Capture the cell that displays the provided text and extract its [x, y] central coordinate. 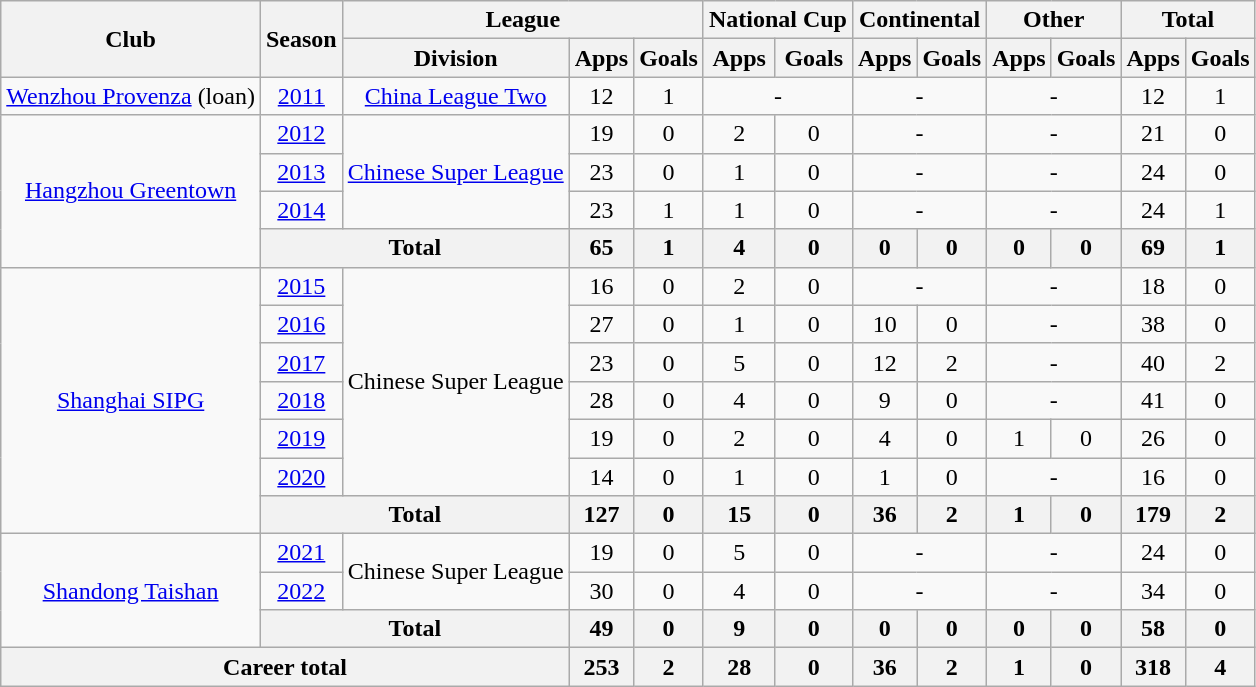
49 [601, 629]
China League Two [456, 96]
National Cup [778, 20]
253 [601, 667]
2017 [301, 362]
179 [1153, 515]
Other [1054, 20]
2018 [301, 400]
27 [601, 324]
2012 [301, 134]
10 [884, 324]
Shanghai SIPG [131, 400]
41 [1153, 400]
Shandong Taishan [131, 591]
Continental [919, 20]
26 [1153, 438]
2022 [301, 591]
2011 [301, 96]
69 [1153, 248]
127 [601, 515]
2014 [301, 210]
30 [601, 591]
Career total [285, 667]
2019 [301, 438]
League [522, 20]
21 [1153, 134]
34 [1153, 591]
18 [1153, 286]
65 [601, 248]
2015 [301, 286]
2013 [301, 172]
Hangzhou Greentown [131, 191]
2020 [301, 477]
15 [739, 515]
58 [1153, 629]
40 [1153, 362]
14 [601, 477]
38 [1153, 324]
Wenzhou Provenza (loan) [131, 96]
Division [456, 58]
Club [131, 39]
318 [1153, 667]
2016 [301, 324]
2021 [301, 553]
Season [301, 39]
